Return the [x, y] coordinate for the center point of the cell that contains the specified text.  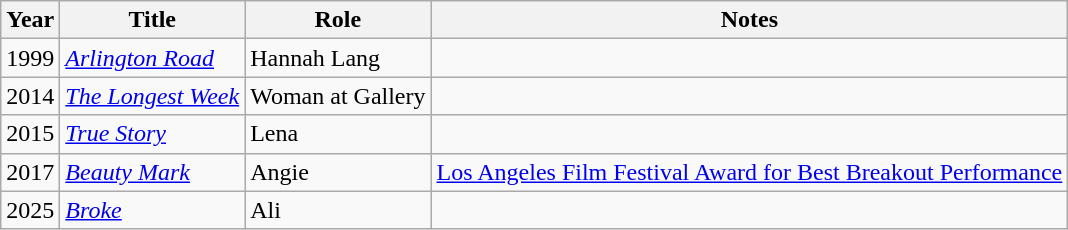
Beauty Mark [152, 172]
Broke [152, 210]
The Longest Week [152, 96]
2015 [30, 134]
Notes [750, 20]
2025 [30, 210]
Woman at Gallery [338, 96]
Ali [338, 210]
Los Angeles Film Festival Award for Best Breakout Performance [750, 172]
2017 [30, 172]
1999 [30, 58]
Year [30, 20]
Title [152, 20]
Arlington Road [152, 58]
Role [338, 20]
Hannah Lang [338, 58]
Lena [338, 134]
Angie [338, 172]
True Story [152, 134]
2014 [30, 96]
